Determine the (X, Y) coordinate at the center of the cell enclosing the given text.  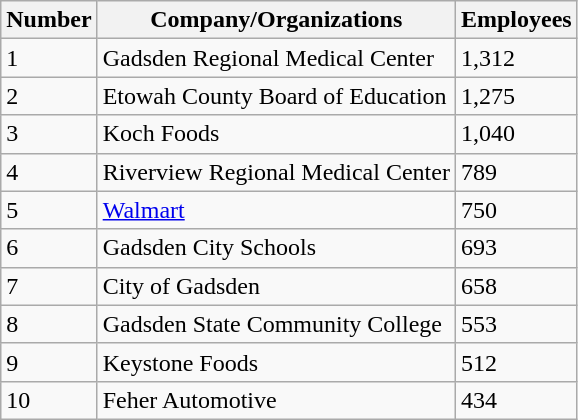
Gadsden State Community College (276, 324)
Walmart (276, 210)
2 (49, 96)
1 (49, 58)
9 (49, 362)
7 (49, 286)
434 (516, 400)
658 (516, 286)
4 (49, 172)
City of Gadsden (276, 286)
10 (49, 400)
Riverview Regional Medical Center (276, 172)
Feher Automotive (276, 400)
Etowah County Board of Education (276, 96)
1,040 (516, 134)
789 (516, 172)
Koch Foods (276, 134)
750 (516, 210)
Keystone Foods (276, 362)
1,275 (516, 96)
Gadsden City Schools (276, 248)
553 (516, 324)
Number (49, 20)
Gadsden Regional Medical Center (276, 58)
Company/Organizations (276, 20)
512 (516, 362)
6 (49, 248)
3 (49, 134)
5 (49, 210)
1,312 (516, 58)
Employees (516, 20)
693 (516, 248)
8 (49, 324)
